Provide the [x, y] coordinate of the cell's center where the given text is located.  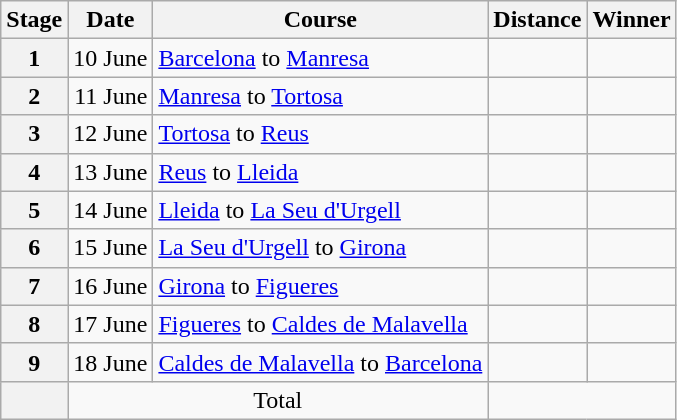
Manresa to Tortosa [320, 96]
Stage [34, 20]
Caldes de Malavella to Barcelona [320, 362]
7 [34, 286]
Total [278, 400]
8 [34, 324]
La Seu d'Urgell to Girona [320, 248]
2 [34, 96]
Barcelona to Manresa [320, 58]
Girona to Figueres [320, 286]
9 [34, 362]
15 June [110, 248]
Course [320, 20]
Reus to Lleida [320, 172]
Distance [538, 20]
10 June [110, 58]
11 June [110, 96]
17 June [110, 324]
Date [110, 20]
Winner [632, 20]
Tortosa to Reus [320, 134]
3 [34, 134]
5 [34, 210]
12 June [110, 134]
1 [34, 58]
16 June [110, 286]
Figueres to Caldes de Malavella [320, 324]
13 June [110, 172]
6 [34, 248]
18 June [110, 362]
Lleida to La Seu d'Urgell [320, 210]
14 June [110, 210]
4 [34, 172]
